Pinpoint the cell where the given text exists, returning its [x, y] midpoint coordinate. 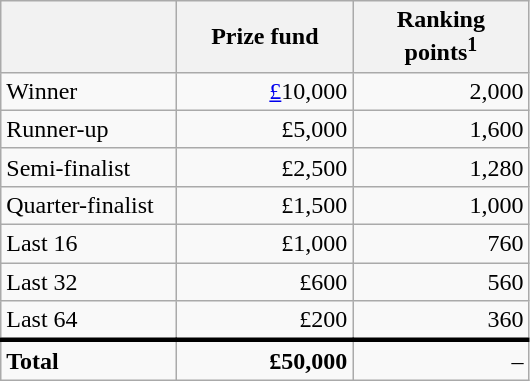
Winner [89, 91]
Last 16 [89, 244]
Ranking points1 [441, 37]
Prize fund [265, 37]
1,000 [441, 205]
1,600 [441, 129]
£10,000 [265, 91]
Last 32 [89, 282]
£1,000 [265, 244]
2,000 [441, 91]
Semi-finalist [89, 167]
– [441, 360]
Total [89, 360]
£200 [265, 321]
£5,000 [265, 129]
360 [441, 321]
1,280 [441, 167]
£50,000 [265, 360]
£2,500 [265, 167]
Quarter-finalist [89, 205]
Runner-up [89, 129]
Last 64 [89, 321]
£600 [265, 282]
560 [441, 282]
£1,500 [265, 205]
760 [441, 244]
